Return the [X, Y] coordinate for the center point of the cell that contains the specified text.  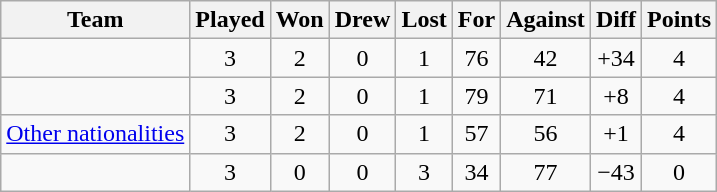
Against [546, 20]
Played [230, 20]
42 [546, 58]
Team [96, 20]
34 [476, 172]
79 [476, 96]
+1 [616, 134]
+8 [616, 96]
Points [678, 20]
76 [476, 58]
77 [546, 172]
Won [300, 20]
Drew [362, 20]
Diff [616, 20]
+34 [616, 58]
56 [546, 134]
For [476, 20]
−43 [616, 172]
Lost [424, 20]
71 [546, 96]
Other nationalities [96, 134]
57 [476, 134]
